Return [X, Y] of the center of cell containing provided text 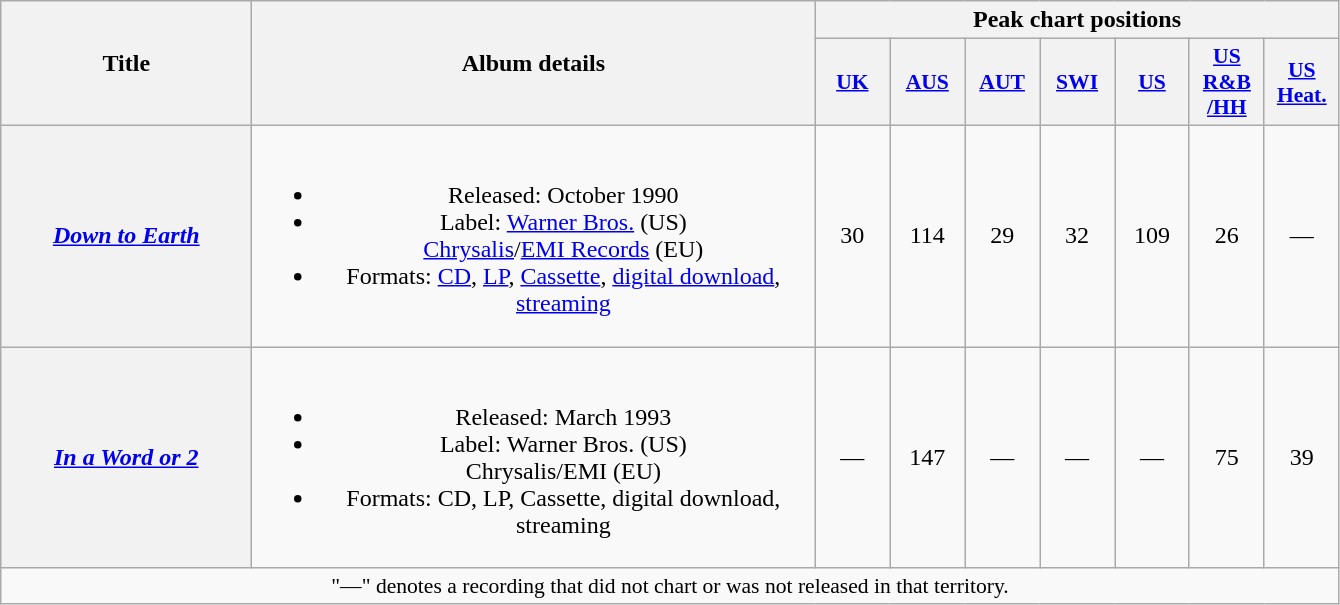
75 [1226, 456]
In a Word or 2 [126, 456]
Title [126, 64]
UK [852, 82]
39 [1302, 456]
Peak chart positions [1077, 20]
Released: October 1990Label: Warner Bros. (US)Chrysalis/EMI Records (EU)Formats: CD, LP, Cassette, digital download, streaming [534, 236]
26 [1226, 236]
AUT [1002, 82]
29 [1002, 236]
SWI [1078, 82]
Down to Earth [126, 236]
114 [928, 236]
Released: March 1993Label: Warner Bros. (US)Chrysalis/EMI (EU)Formats: CD, LP, Cassette, digital download, streaming [534, 456]
32 [1078, 236]
AUS [928, 82]
"—" denotes a recording that did not chart or was not released in that territory. [670, 586]
Album details [534, 64]
30 [852, 236]
US [1152, 82]
USHeat. [1302, 82]
109 [1152, 236]
USR&B/HH [1226, 82]
147 [928, 456]
